Scan for the cell matching the given text and deliver its (X, Y) coordinate at center. 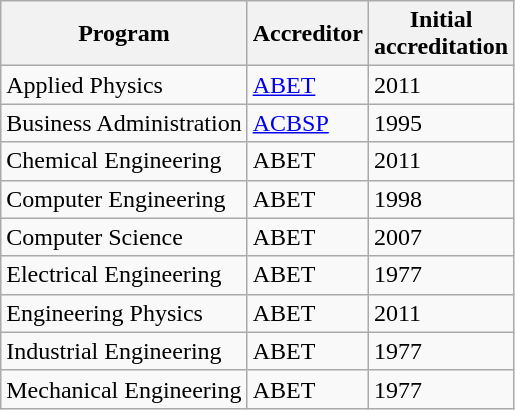
2007 (440, 237)
Computer Science (124, 237)
Chemical Engineering (124, 161)
1998 (440, 199)
Business Administration (124, 123)
ACBSP (308, 123)
Industrial Engineering (124, 351)
Program (124, 34)
1995 (440, 123)
Engineering Physics (124, 313)
Computer Engineering (124, 199)
Mechanical Engineering (124, 389)
Applied Physics (124, 85)
Initialaccreditation (440, 34)
Electrical Engineering (124, 275)
Accreditor (308, 34)
